For the text-containing cell, return its midpoint in [x, y] coordinate format. 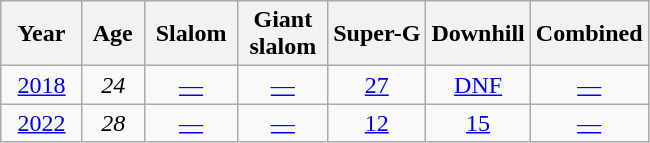
28 [113, 123]
DNF [478, 85]
Slalom [191, 34]
Super-G [377, 34]
Giant slalom [283, 34]
12 [377, 123]
Year [42, 34]
2018 [42, 85]
Downhill [478, 34]
24 [113, 85]
Age [113, 34]
27 [377, 85]
2022 [42, 123]
Combined [589, 34]
15 [478, 123]
